Scan for the cell matching the given text and deliver its (X, Y) coordinate at center. 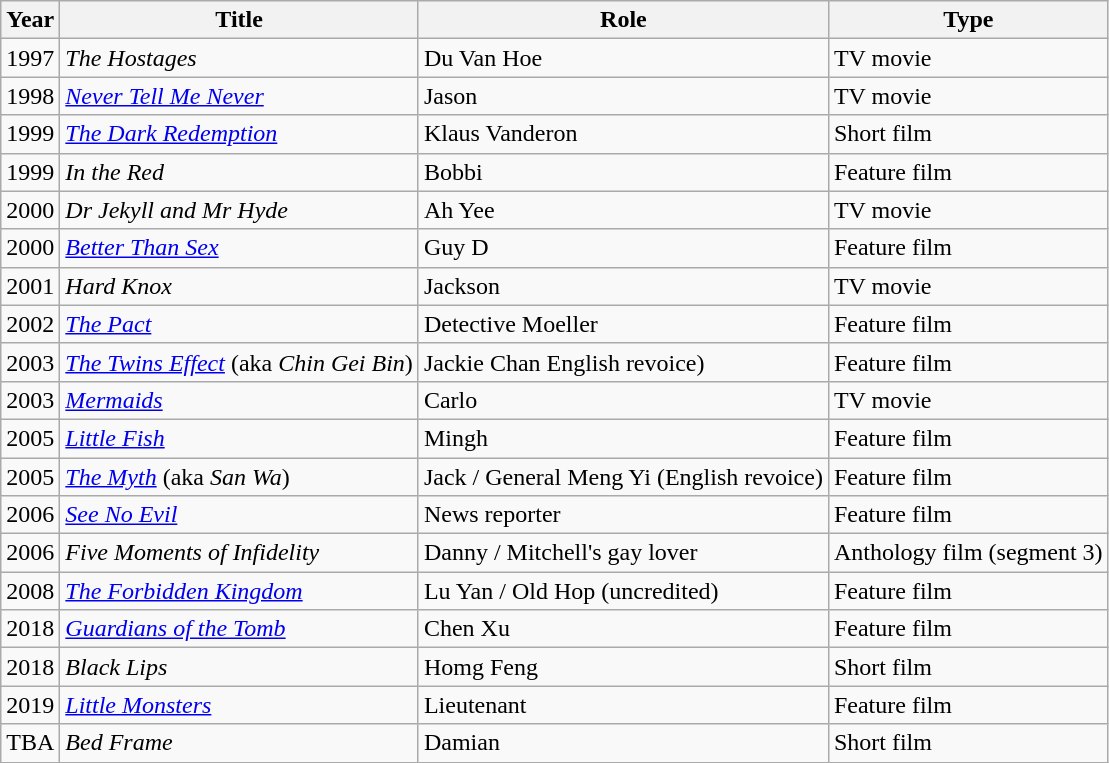
The Hostages (240, 58)
See No Evil (240, 515)
Detective Moeller (623, 324)
Jack / General Meng Yi (English revoice) (623, 477)
The Pact (240, 324)
Black Lips (240, 667)
Ah Yee (623, 210)
Lu Yan / Old Hop (uncredited) (623, 591)
Type (968, 20)
Carlo (623, 400)
Jackson (623, 286)
Five Moments of Infidelity (240, 553)
2019 (30, 705)
The Twins Effect (aka Chin Gei Bin) (240, 362)
Chen Xu (623, 629)
Better Than Sex (240, 248)
Guy D (623, 248)
Hard Knox (240, 286)
Bobbi (623, 172)
TBA (30, 743)
Damian (623, 743)
In the Red (240, 172)
Du Van Hoe (623, 58)
Never Tell Me Never (240, 96)
Little Fish (240, 438)
2008 (30, 591)
Dr Jekyll and Mr Hyde (240, 210)
2001 (30, 286)
Title (240, 20)
The Myth (aka San Wa) (240, 477)
1997 (30, 58)
Anthology film (segment 3) (968, 553)
Bed Frame (240, 743)
2002 (30, 324)
Mingh (623, 438)
Little Monsters (240, 705)
The Dark Redemption (240, 134)
Role (623, 20)
Homg Feng (623, 667)
News reporter (623, 515)
Jason (623, 96)
Klaus Vanderon (623, 134)
Lieutenant (623, 705)
The Forbidden Kingdom (240, 591)
Jackie Chan English revoice) (623, 362)
Guardians of the Tomb (240, 629)
Year (30, 20)
Mermaids (240, 400)
Danny / Mitchell's gay lover (623, 553)
1998 (30, 96)
